Provide the (x, y) coordinate of the cell's center where the given text is located.  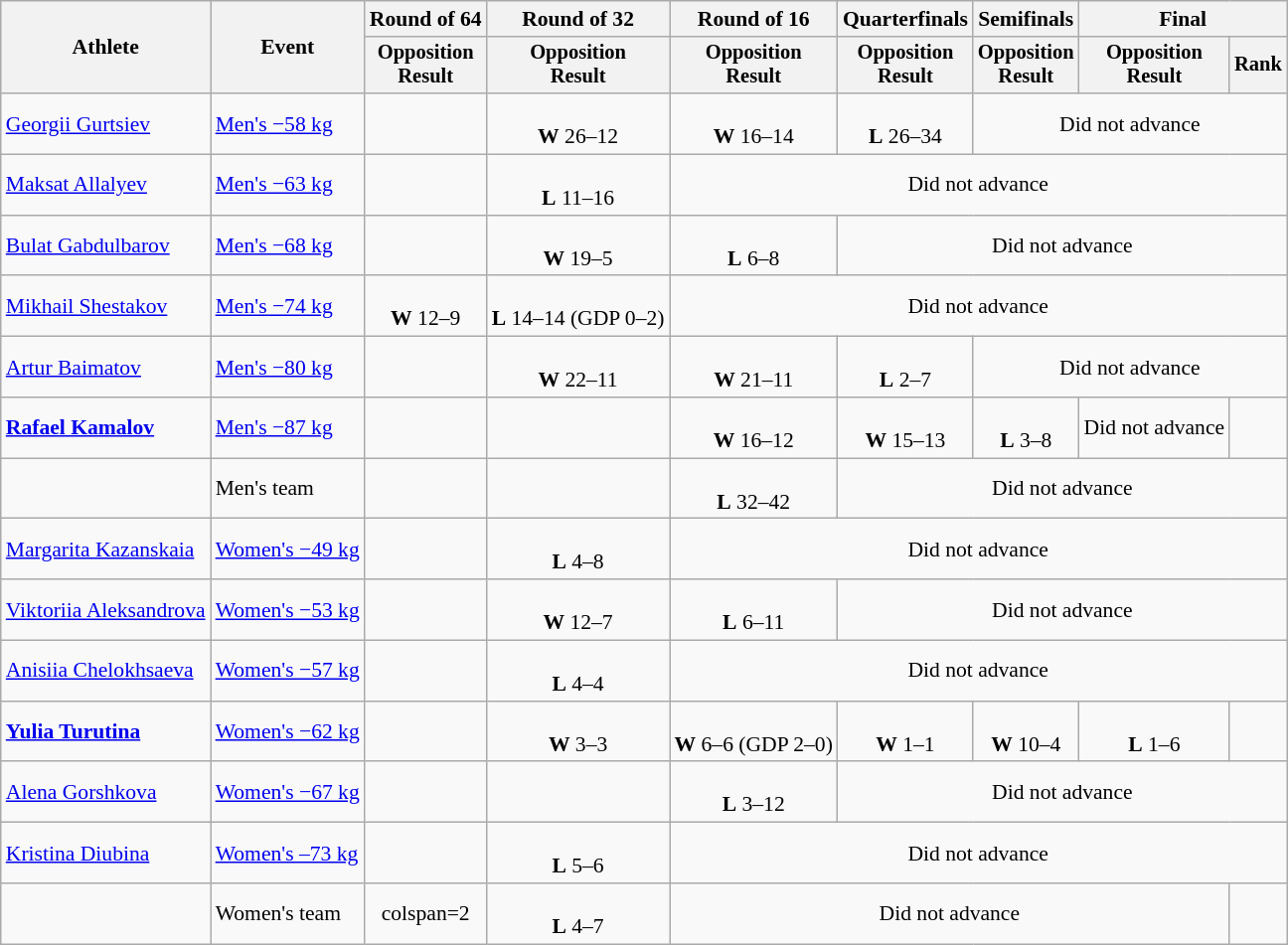
W 19–5 (578, 246)
Round of 16 (753, 19)
Georgii Gurtsiev (105, 123)
W 12–7 (578, 610)
W 6–6 (GDP 2–0) (753, 731)
L 11–16 (578, 185)
Men's −68 kg (288, 246)
L 4–7 (578, 914)
Round of 64 (425, 19)
Women's −53 kg (288, 610)
L 1–6 (1155, 731)
W 21–11 (753, 368)
Alena Gorshkova (105, 793)
L 2–7 (905, 368)
W 16–12 (753, 427)
Men's −63 kg (288, 185)
Men's −58 kg (288, 123)
L 4–4 (578, 672)
Women's team (288, 914)
W 1–1 (905, 731)
W 15–13 (905, 427)
Men's −74 kg (288, 306)
Mikhail Shestakov (105, 306)
colspan=2 (425, 914)
Quarterfinals (905, 19)
Bulat Gabdulbarov (105, 246)
W 3–3 (578, 731)
L 14–14 (GDP 0–2) (578, 306)
L 3–8 (1026, 427)
Viktoriia Aleksandrova (105, 610)
Rafael Kamalov (105, 427)
Anisiia Chelokhsaeva (105, 672)
W 10–4 (1026, 731)
W 22–11 (578, 368)
L 4–8 (578, 549)
Event (288, 48)
L 26–34 (905, 123)
Women's −62 kg (288, 731)
Semifinals (1026, 19)
Men's team (288, 489)
L 6–11 (753, 610)
Women's −49 kg (288, 549)
Men's −87 kg (288, 427)
Athlete (105, 48)
L 32–42 (753, 489)
W 12–9 (425, 306)
L 5–6 (578, 853)
Yulia Turutina (105, 731)
Final (1183, 19)
L 6–8 (753, 246)
Artur Baimatov (105, 368)
Margarita Kazanskaia (105, 549)
Rank (1258, 66)
Women's −57 kg (288, 672)
Men's −80 kg (288, 368)
Women's −67 kg (288, 793)
Women's –73 kg (288, 853)
Kristina Diubina (105, 853)
W 26–12 (578, 123)
W 16–14 (753, 123)
L 3–12 (753, 793)
Maksat Allalyev (105, 185)
Round of 32 (578, 19)
